Output the [x, y] coordinate of the center of the cell containing the given text.  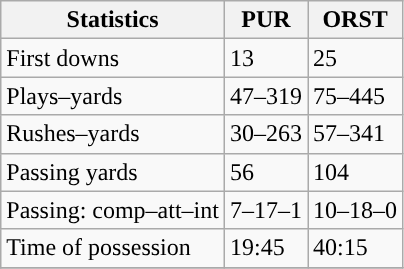
104 [356, 172]
ORST [356, 20]
40:15 [356, 248]
Time of possession [113, 248]
Passing: comp–att–int [113, 210]
57–341 [356, 134]
25 [356, 58]
47–319 [266, 96]
75–445 [356, 96]
7–17–1 [266, 210]
Rushes–yards [113, 134]
First downs [113, 58]
10–18–0 [356, 210]
Statistics [113, 20]
PUR [266, 20]
19:45 [266, 248]
13 [266, 58]
Passing yards [113, 172]
30–263 [266, 134]
Plays–yards [113, 96]
56 [266, 172]
